Provide the (x, y) coordinate of the cell's center where the given text is located.  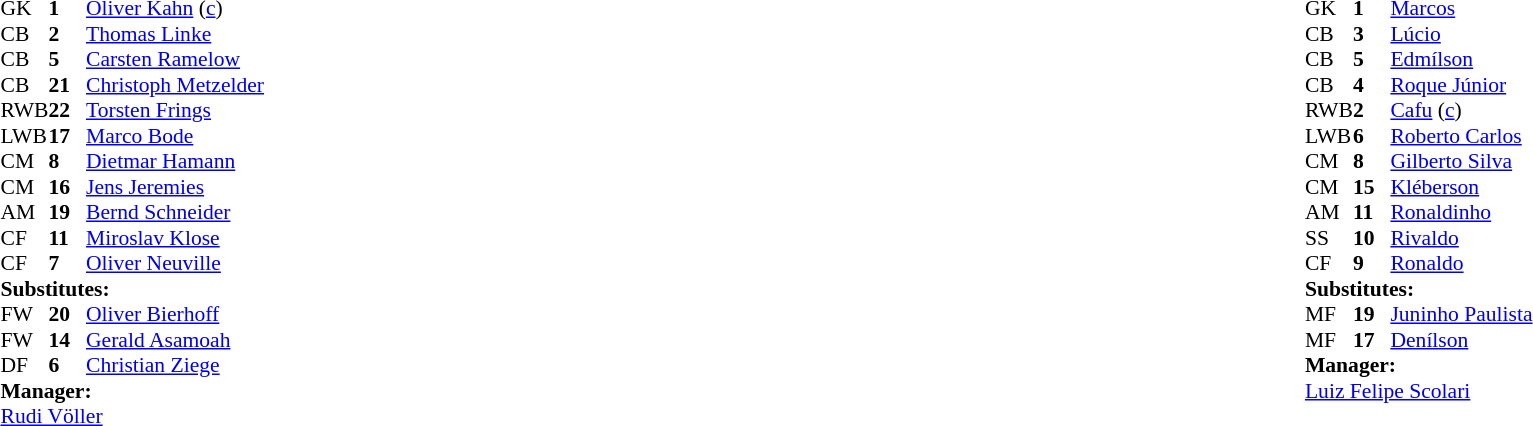
Dietmar Hamann (175, 161)
7 (67, 263)
Roberto Carlos (1461, 136)
SS (1329, 238)
Torsten Frings (175, 111)
Christian Ziege (175, 365)
Rivaldo (1461, 238)
Kléberson (1461, 187)
4 (1372, 85)
21 (67, 85)
10 (1372, 238)
Carsten Ramelow (175, 59)
20 (67, 315)
14 (67, 340)
Ronaldinho (1461, 213)
Christoph Metzelder (175, 85)
Ronaldo (1461, 263)
Cafu (c) (1461, 111)
Thomas Linke (175, 34)
9 (1372, 263)
Roque Júnior (1461, 85)
DF (24, 365)
Marco Bode (175, 136)
Gerald Asamoah (175, 340)
Oliver Bierhoff (175, 315)
Luiz Felipe Scolari (1419, 391)
22 (67, 111)
Denílson (1461, 340)
3 (1372, 34)
Edmílson (1461, 59)
Juninho Paulista (1461, 315)
Miroslav Klose (175, 238)
Oliver Neuville (175, 263)
Lúcio (1461, 34)
Bernd Schneider (175, 213)
Gilberto Silva (1461, 161)
16 (67, 187)
15 (1372, 187)
Jens Jeremies (175, 187)
